Scan for the cell matching the given text and deliver its (x, y) coordinate at center. 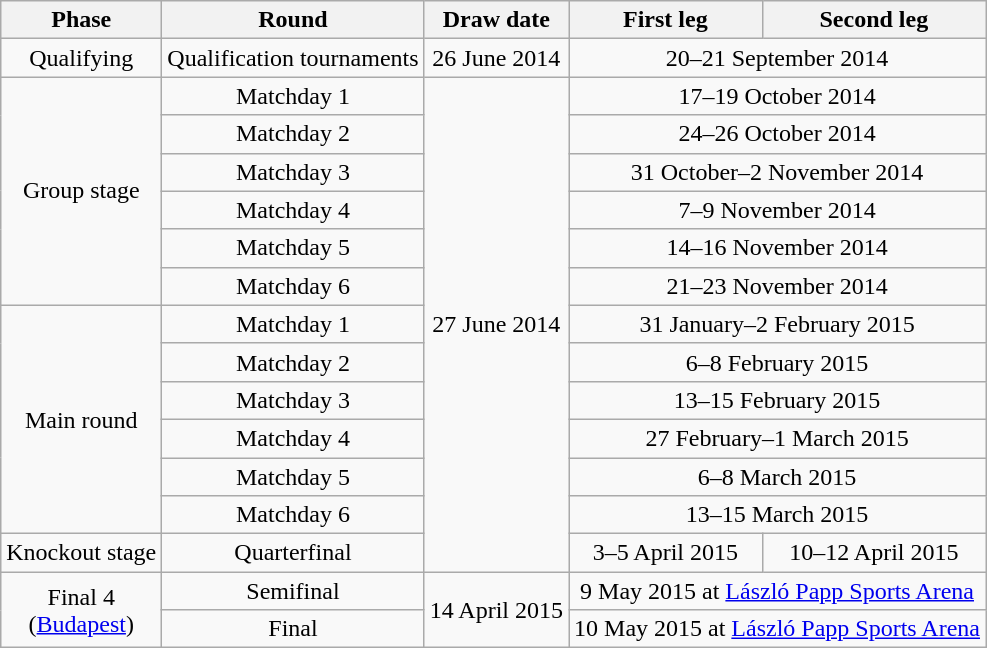
Final (293, 629)
Round (293, 20)
26 June 2014 (496, 58)
6–8 March 2015 (778, 477)
7–9 November 2014 (778, 210)
9 May 2015 at László Papp Sports Arena (778, 591)
Final 4(Budapest) (82, 610)
14 April 2015 (496, 610)
10 May 2015 at László Papp Sports Arena (778, 629)
3–5 April 2015 (666, 553)
31 October–2 November 2014 (778, 172)
Phase (82, 20)
14–16 November 2014 (778, 248)
27 June 2014 (496, 324)
Draw date (496, 20)
10–12 April 2015 (874, 553)
Quarterfinal (293, 553)
Qualifying (82, 58)
Qualification tournaments (293, 58)
Main round (82, 419)
First leg (666, 20)
Semifinal (293, 591)
13–15 February 2015 (778, 400)
Group stage (82, 191)
24–26 October 2014 (778, 134)
27 February–1 March 2015 (778, 438)
21–23 November 2014 (778, 286)
13–15 March 2015 (778, 515)
Knockout stage (82, 553)
Second leg (874, 20)
20–21 September 2014 (778, 58)
17–19 October 2014 (778, 96)
31 January–2 February 2015 (778, 324)
6–8 February 2015 (778, 362)
